Detect which cell encompasses the target text, then output its (x, y) center coordinate. 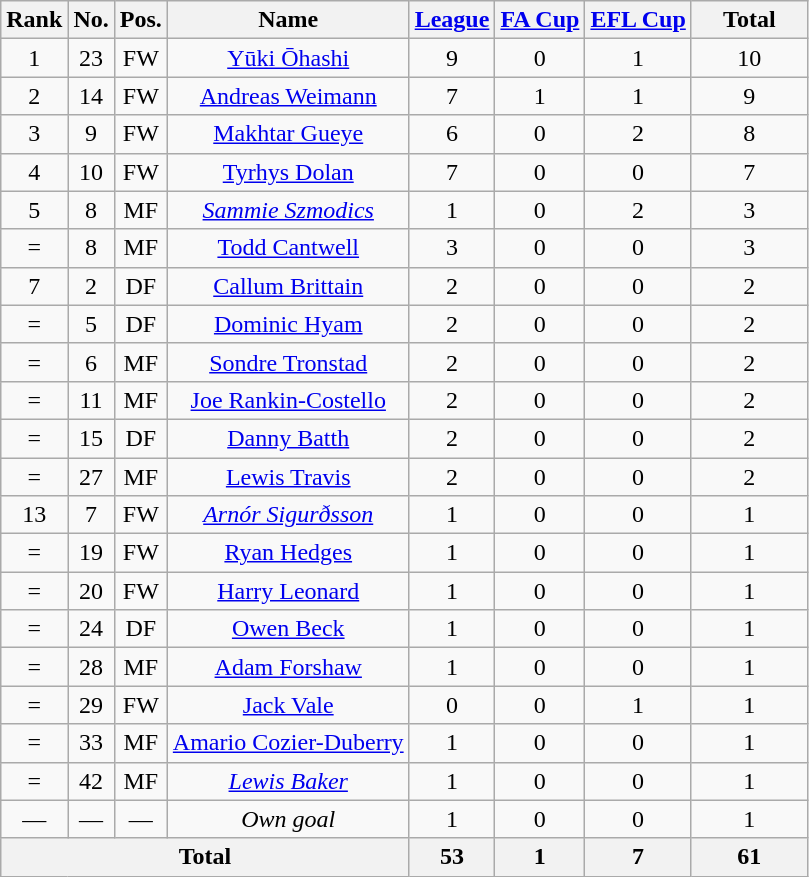
Name (288, 20)
Lewis Travis (288, 477)
29 (91, 705)
15 (91, 438)
Makhtar Gueye (288, 134)
EFL Cup (638, 20)
53 (452, 857)
27 (91, 477)
Yūki Ōhashi (288, 58)
No. (91, 20)
Andreas Weimann (288, 96)
Rank (34, 20)
11 (91, 400)
23 (91, 58)
Arnór Sigurðsson (288, 515)
33 (91, 743)
13 (34, 515)
19 (91, 553)
Owen Beck (288, 629)
24 (91, 629)
Lewis Baker (288, 781)
Sondre Tronstad (288, 362)
Todd Cantwell (288, 248)
4 (34, 172)
61 (749, 857)
Dominic Hyam (288, 324)
14 (91, 96)
Danny Batth (288, 438)
20 (91, 591)
Sammie Szmodics (288, 210)
Harry Leonard (288, 591)
28 (91, 667)
Pos. (140, 20)
Ryan Hedges (288, 553)
Callum Brittain (288, 286)
Amario Cozier-Duberry (288, 743)
Adam Forshaw (288, 667)
Tyrhys Dolan (288, 172)
League (452, 20)
Jack Vale (288, 705)
FA Cup (540, 20)
Joe Rankin-Costello (288, 400)
Own goal (288, 819)
42 (91, 781)
